Return [x, y] of the center of cell containing provided text 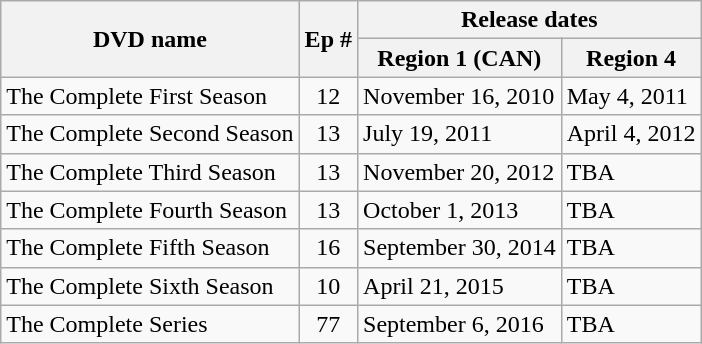
Ep # [328, 39]
77 [328, 324]
The Complete Series [150, 324]
16 [328, 248]
September 6, 2016 [460, 324]
November 20, 2012 [460, 172]
The Complete Third Season [150, 172]
July 19, 2011 [460, 134]
The Complete Fifth Season [150, 248]
November 16, 2010 [460, 96]
Region 4 [631, 58]
Release dates [530, 20]
May 4, 2011 [631, 96]
The Complete Fourth Season [150, 210]
12 [328, 96]
The Complete First Season [150, 96]
The Complete Second Season [150, 134]
DVD name [150, 39]
September 30, 2014 [460, 248]
10 [328, 286]
The Complete Sixth Season [150, 286]
Region 1 (CAN) [460, 58]
April 4, 2012 [631, 134]
October 1, 2013 [460, 210]
April 21, 2015 [460, 286]
